Extract the (X, Y) coordinate from the center of the cell holding the provided text.  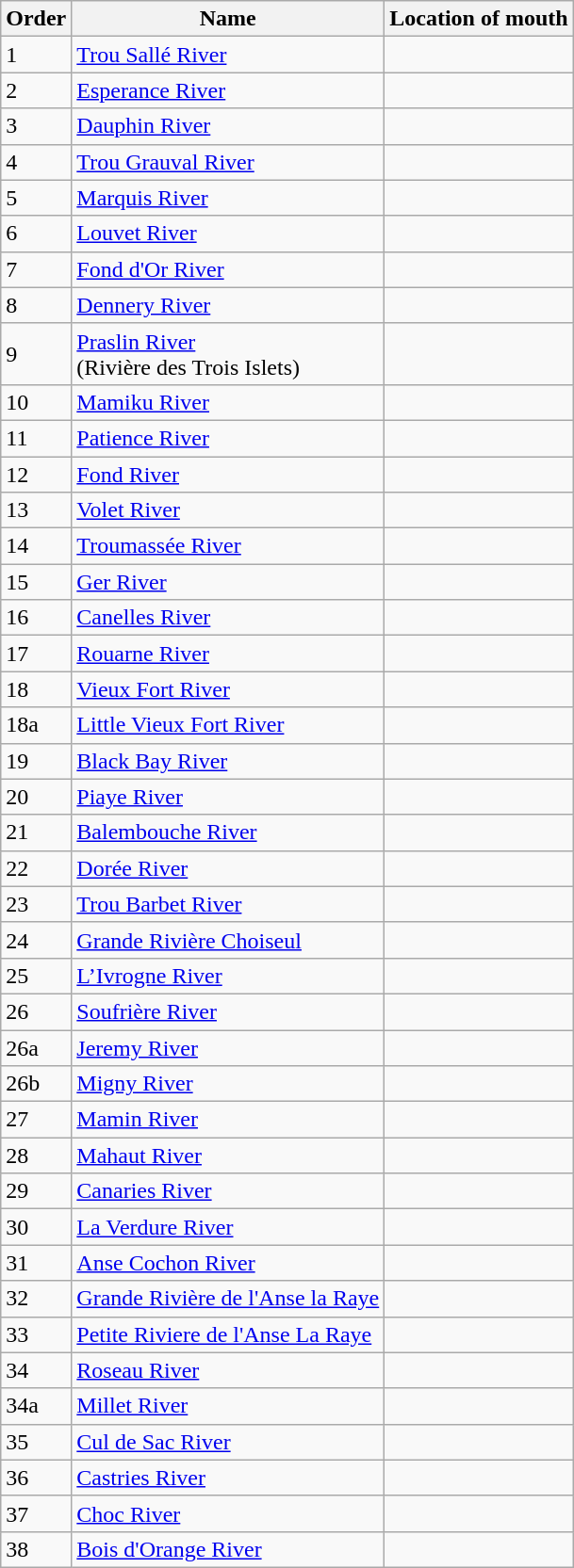
25 (36, 976)
14 (36, 546)
Esperance River (228, 90)
4 (36, 162)
3 (36, 126)
Ger River (228, 582)
22 (36, 868)
Dorée River (228, 868)
Mahaut River (228, 1156)
Fond d'Or River (228, 269)
8 (36, 305)
35 (36, 1442)
26 (36, 1011)
2 (36, 90)
Canaries River (228, 1191)
Migny River (228, 1084)
34a (36, 1406)
Petite Riviere de l'Anse La Raye (228, 1334)
Dennery River (228, 305)
6 (36, 234)
21 (36, 832)
31 (36, 1263)
11 (36, 438)
12 (36, 474)
Fond River (228, 474)
13 (36, 510)
18a (36, 725)
32 (36, 1299)
Louvet River (228, 234)
27 (36, 1120)
Marquis River (228, 198)
30 (36, 1227)
Mamiku River (228, 402)
24 (36, 940)
Rouarne River (228, 654)
15 (36, 582)
Volet River (228, 510)
Piaye River (228, 797)
23 (36, 904)
Bois d'Orange River (228, 1549)
9 (36, 354)
Roseau River (228, 1370)
Vieux Fort River (228, 689)
20 (36, 797)
38 (36, 1549)
16 (36, 618)
37 (36, 1513)
33 (36, 1334)
L’Ivrogne River (228, 976)
Canelles River (228, 618)
Black Bay River (228, 761)
36 (36, 1478)
Choc River (228, 1513)
18 (36, 689)
26a (36, 1048)
Jeremy River (228, 1048)
Castries River (228, 1478)
Troumassée River (228, 546)
Praslin River(Rivière des Trois Islets) (228, 354)
La Verdure River (228, 1227)
Dauphin River (228, 126)
Balembouche River (228, 832)
Name (228, 19)
26b (36, 1084)
Trou Grauval River (228, 162)
29 (36, 1191)
17 (36, 654)
Soufrière River (228, 1011)
Mamin River (228, 1120)
Order (36, 19)
5 (36, 198)
Trou Sallé River (228, 55)
Location of mouth (479, 19)
19 (36, 761)
34 (36, 1370)
Little Vieux Fort River (228, 725)
Anse Cochon River (228, 1263)
Grande Rivière de l'Anse la Raye (228, 1299)
10 (36, 402)
Grande Rivière Choiseul (228, 940)
7 (36, 269)
Trou Barbet River (228, 904)
Cul de Sac River (228, 1442)
28 (36, 1156)
Patience River (228, 438)
1 (36, 55)
Millet River (228, 1406)
